Find where the given text appears and provide that cell's center as (X, Y) coordinate. 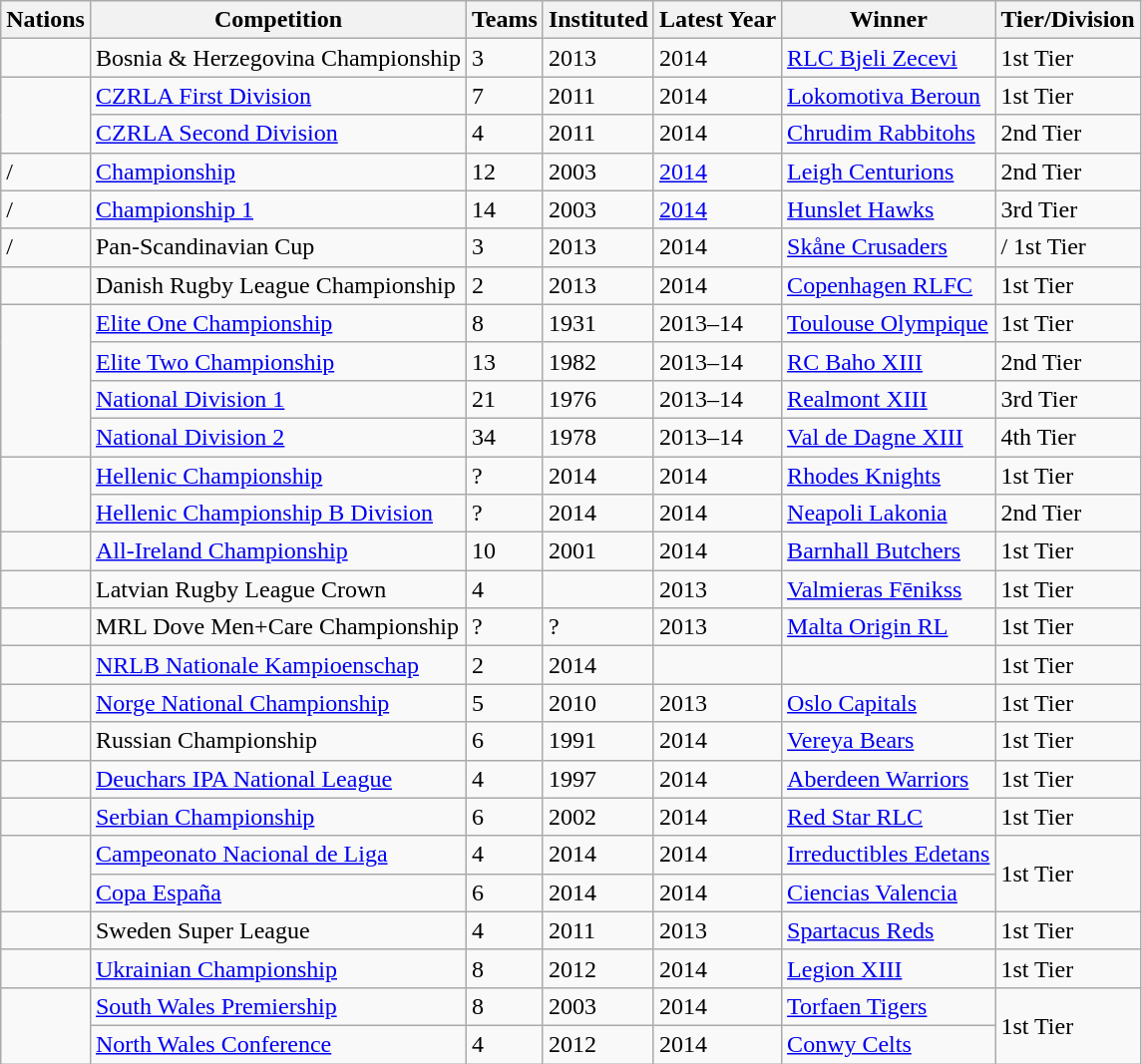
21 (505, 399)
Norge National Championship (277, 703)
2010 (598, 703)
Copa España (277, 892)
CZRLA Second Division (277, 134)
Neapoli Lakonia (889, 514)
Aberdeen Warriors (889, 779)
Latvian Rugby League Crown (277, 589)
Tier/Division (1067, 20)
Copenhagen RLFC (889, 285)
Toulouse Olympique (889, 323)
Spartacus Reds (889, 930)
2001 (598, 551)
7 (505, 96)
Championship 1 (277, 209)
Elite Two Championship (277, 361)
Barnhall Butchers (889, 551)
Chrudim Rabbitohs (889, 134)
North Wales Conference (277, 1044)
Hellenic Championship B Division (277, 514)
NRLB Nationale Kampioenschap (277, 665)
Val de Dagne XIII (889, 437)
All-Ireland Championship (277, 551)
Ciencias Valencia (889, 892)
Instituted (598, 20)
National Division 2 (277, 437)
12 (505, 172)
1976 (598, 399)
Danish Rugby League Championship (277, 285)
Vereya Bears (889, 741)
Latest Year (717, 20)
5 (505, 703)
Torfaen Tigers (889, 1006)
Teams (505, 20)
1931 (598, 323)
Realmont XIII (889, 399)
4th Tier (1067, 437)
Elite One Championship (277, 323)
Lokomotiva Beroun (889, 96)
1997 (598, 779)
2002 (598, 817)
South Wales Premiership (277, 1006)
Deuchars IPA National League (277, 779)
Serbian Championship (277, 817)
CZRLA First Division (277, 96)
Ukrainian Championship (277, 968)
Leigh Centurions (889, 172)
Sweden Super League (277, 930)
Pan-Scandinavian Cup (277, 247)
Nations (46, 20)
34 (505, 437)
10 (505, 551)
1978 (598, 437)
MRL Dove Men+Care Championship (277, 627)
Championship (277, 172)
Valmieras Fēnikss (889, 589)
Campeonato Nacional de Liga (277, 855)
1982 (598, 361)
13 (505, 361)
Bosnia & Herzegovina Championship (277, 58)
Competition (277, 20)
1991 (598, 741)
Winner (889, 20)
National Division 1 (277, 399)
14 (505, 209)
/ 1st Tier (1067, 247)
RC Baho XIII (889, 361)
Malta Origin RL (889, 627)
Oslo Capitals (889, 703)
Red Star RLC (889, 817)
Russian Championship (277, 741)
RLC Bjeli Zecevi (889, 58)
Irreductibles Edetans (889, 855)
Hellenic Championship (277, 476)
Hunslet Hawks (889, 209)
Skåne Crusaders (889, 247)
Conwy Celts (889, 1044)
Legion XIII (889, 968)
Rhodes Knights (889, 476)
